Return (X, Y) of the center of cell containing provided text 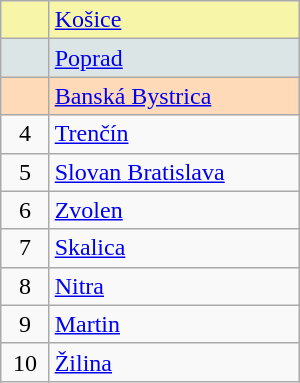
Žilina (174, 362)
7 (25, 248)
5 (25, 172)
Poprad (174, 58)
9 (25, 324)
Košice (174, 20)
Trenčín (174, 134)
Martin (174, 324)
8 (25, 286)
Nitra (174, 286)
Zvolen (174, 210)
6 (25, 210)
Slovan Bratislava (174, 172)
10 (25, 362)
Skalica (174, 248)
4 (25, 134)
Banská Bystrica (174, 96)
